Find where the given text appears and provide that cell's center as [X, Y] coordinate. 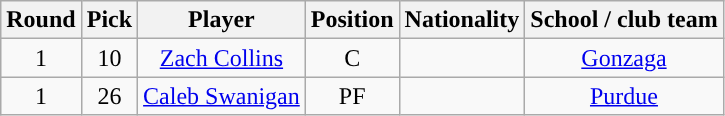
Purdue [624, 96]
Caleb Swanigan [222, 96]
Position [352, 20]
26 [109, 96]
Nationality [462, 20]
Gonzaga [624, 58]
Round [41, 20]
PF [352, 96]
C [352, 58]
Pick [109, 20]
Zach Collins [222, 58]
Player [222, 20]
10 [109, 58]
School / club team [624, 20]
